Locate the cell with the specified text and output its (x, y) center coordinate. 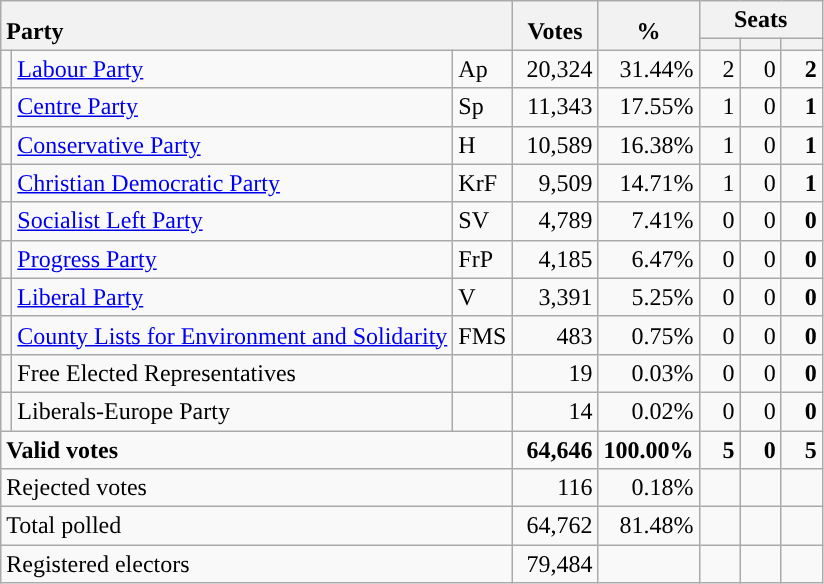
Rejected votes (256, 488)
Valid votes (256, 449)
79,484 (555, 564)
31.44% (648, 69)
Total polled (256, 526)
16.38% (648, 145)
Progress Party (232, 259)
Sp (482, 107)
3,391 (555, 297)
9,509 (555, 183)
Free Elected Representatives (232, 373)
% (648, 26)
116 (555, 488)
Conservative Party (232, 145)
10,589 (555, 145)
KrF (482, 183)
FrP (482, 259)
Liberals-Europe Party (232, 411)
64,646 (555, 449)
Party (256, 26)
14.71% (648, 183)
County Lists for Environment and Solidarity (232, 335)
FMS (482, 335)
Socialist Left Party (232, 221)
4,185 (555, 259)
Centre Party (232, 107)
6.47% (648, 259)
0.18% (648, 488)
4,789 (555, 221)
5.25% (648, 297)
Christian Democratic Party (232, 183)
64,762 (555, 526)
20,324 (555, 69)
483 (555, 335)
V (482, 297)
Liberal Party (232, 297)
Registered electors (256, 564)
H (482, 145)
0.03% (648, 373)
SV (482, 221)
Ap (482, 69)
Votes (555, 26)
100.00% (648, 449)
0.75% (648, 335)
14 (555, 411)
17.55% (648, 107)
81.48% (648, 526)
Labour Party (232, 69)
Seats (760, 20)
0.02% (648, 411)
11,343 (555, 107)
7.41% (648, 221)
19 (555, 373)
